Output the (x, y) coordinate of the center of the cell containing the given text.  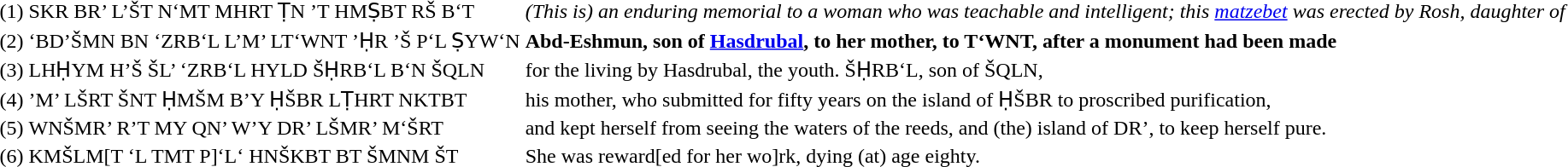
for the living by Hasdrubal, the youth. ŠḤRB‘L, son of ŠQLN, (1045, 70)
his mother, who submitted for fifty years on the island of ḤŠBR to proscribed purification, (1045, 99)
LHḤYM H’Š ŠL’ ‘ZRB‘L HYLD ŠḤRB‘L B‘N ŠQLN (274, 70)
and kept herself from seeing the waters of the reeds, and (the) island of DR’, to keep herself pure. (1045, 128)
Abd-Eshmun, son of Hasdrubal, to her mother, to T‘WNT, after a monument had been made (1045, 41)
’M’ LŠRT ŠNT ḤMŠM B’Y ḤŠBR LṬHRT NKTBT (274, 99)
WNŠMR’ R’T MY QN’ W’Y DR’ LŠMR’ M‘ŠRT (274, 128)
‘BD’ŠMN BN ‘ZRB‘L L’M’ LT‘WNT ’ḤR ’Š P‘L ṢYW‘N (274, 41)
